Capture the cell that displays the provided text and extract its (x, y) central coordinate. 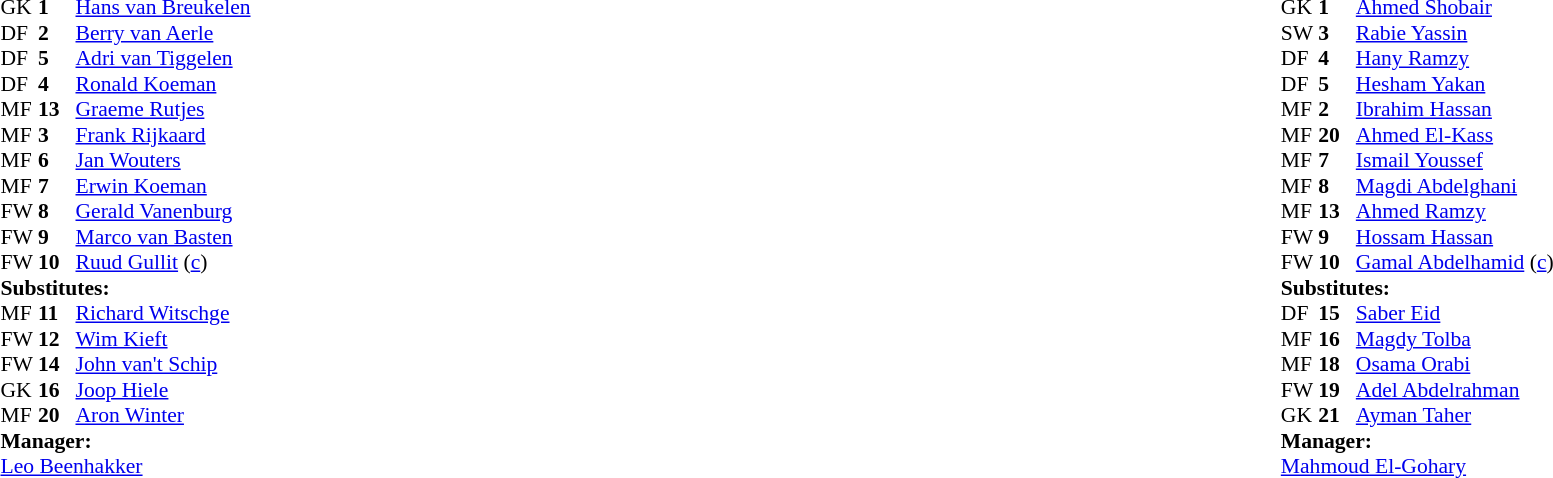
Ronald Koeman (164, 84)
12 (57, 339)
Berry van Aerle (164, 33)
Graeme Rutjes (164, 109)
14 (57, 365)
Marco van Basten (164, 237)
21 (1337, 415)
Erwin Koeman (164, 186)
John van't Schip (164, 365)
Manager: (125, 441)
Adri van Tiggelen (164, 59)
18 (1337, 365)
Ruud Gullit (c) (164, 263)
11 (57, 313)
Aron Winter (164, 415)
Jan Wouters (164, 161)
Gerald Vanenburg (164, 211)
SW (1300, 33)
6 (57, 161)
Wim Kieft (164, 339)
19 (1337, 390)
15 (1337, 313)
Richard Witschge (164, 313)
Substitutes: (125, 288)
Frank Rijkaard (164, 135)
Joop Hiele (164, 390)
